From the cell containing the given text, extract its center point as [x, y] coordinate. 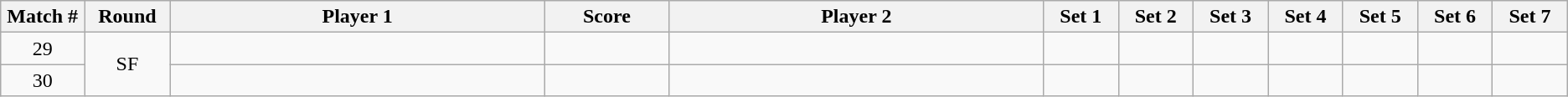
Set 3 [1230, 17]
Player 1 [357, 17]
30 [43, 80]
Set 2 [1156, 17]
Set 5 [1380, 17]
Set 6 [1454, 17]
Set 1 [1081, 17]
Score [606, 17]
Set 4 [1305, 17]
Set 7 [1529, 17]
SF [127, 64]
Round [127, 17]
Match # [43, 17]
Player 2 [856, 17]
29 [43, 48]
